Return [X, Y] of the center of cell containing provided text 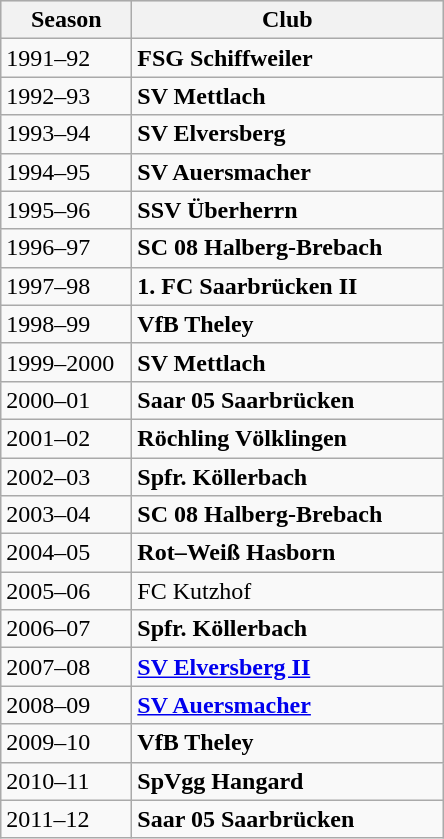
SSV Überherrn [288, 210]
Season [66, 20]
FSG Schiffweiler [288, 58]
2007–08 [66, 667]
Röchling Völklingen [288, 438]
2006–07 [66, 629]
1998–99 [66, 324]
2003–04 [66, 515]
2009–10 [66, 743]
1995–96 [66, 210]
2001–02 [66, 438]
2008–09 [66, 705]
1999–2000 [66, 362]
1997–98 [66, 286]
Club [288, 20]
2011–12 [66, 819]
FC Kutzhof [288, 591]
Rot–Weiß Hasborn [288, 553]
1991–92 [66, 58]
SV Elversberg II [288, 667]
SV Elversberg [288, 134]
1996–97 [66, 248]
2000–01 [66, 400]
2005–06 [66, 591]
SpVgg Hangard [288, 781]
1992–93 [66, 96]
2002–03 [66, 477]
2004–05 [66, 553]
1994–95 [66, 172]
1993–94 [66, 134]
1. FC Saarbrücken II [288, 286]
2010–11 [66, 781]
